Provide the (X, Y) coordinate of the cell's center where the given text is located.  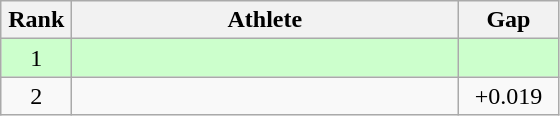
+0.019 (508, 96)
Gap (508, 20)
2 (36, 96)
Athlete (265, 20)
1 (36, 58)
Rank (36, 20)
